Pinpoint the cell where the given text exists, returning its (X, Y) midpoint coordinate. 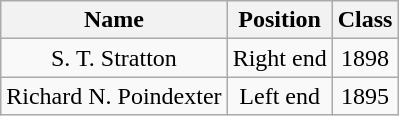
Position (280, 20)
1898 (365, 58)
Name (114, 20)
S. T. Stratton (114, 58)
Right end (280, 58)
1895 (365, 96)
Left end (280, 96)
Richard N. Poindexter (114, 96)
Class (365, 20)
